Scan for the cell matching the given text and deliver its (x, y) coordinate at center. 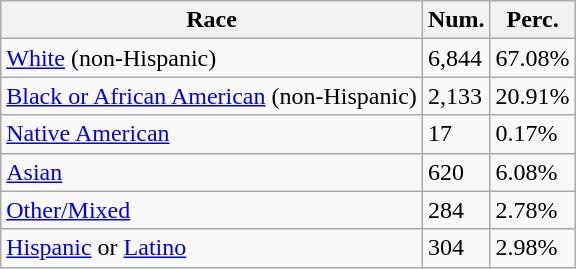
20.91% (532, 96)
White (non-Hispanic) (212, 58)
Asian (212, 172)
6,844 (456, 58)
6.08% (532, 172)
620 (456, 172)
2.98% (532, 248)
Black or African American (non-Hispanic) (212, 96)
2,133 (456, 96)
0.17% (532, 134)
304 (456, 248)
Native American (212, 134)
17 (456, 134)
Race (212, 20)
2.78% (532, 210)
Perc. (532, 20)
Num. (456, 20)
67.08% (532, 58)
Other/Mixed (212, 210)
Hispanic or Latino (212, 248)
284 (456, 210)
